Output the (X, Y) coordinate of the center of the cell containing the given text.  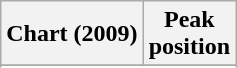
Peakposition (189, 34)
Chart (2009) (72, 34)
